Capture the cell that displays the provided text and extract its [X, Y] central coordinate. 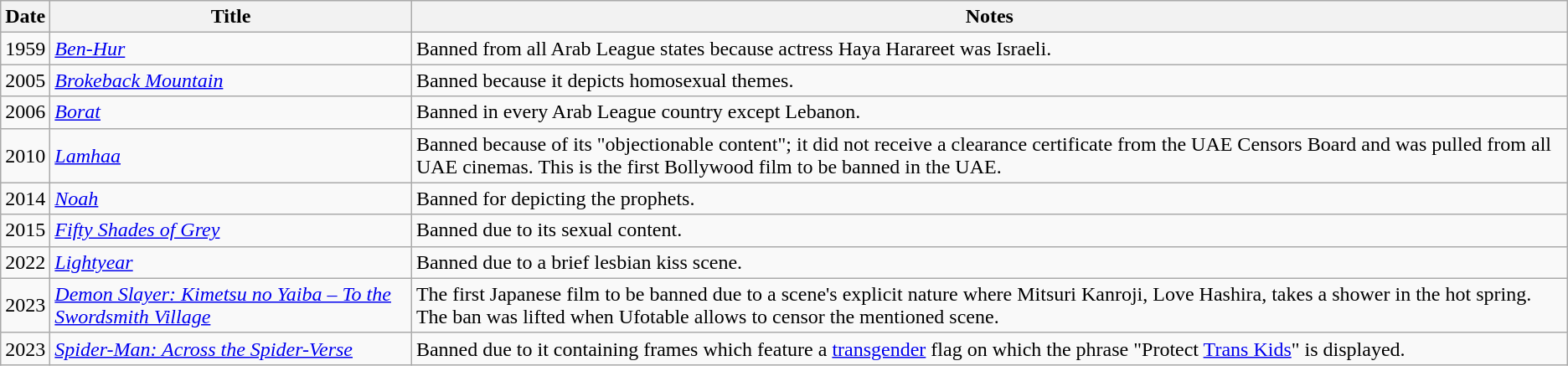
Brokeback Mountain [231, 80]
2010 [25, 156]
Date [25, 17]
Notes [989, 17]
2022 [25, 262]
Banned due to its sexual content. [989, 230]
Spider-Man: Across the Spider-Verse [231, 348]
Lightyear [231, 262]
Banned because it depicts homosexual themes. [989, 80]
Lamhaa [231, 156]
Noah [231, 198]
Demon Slayer: Kimetsu no Yaiba – To the Swordsmith Village [231, 305]
Banned due to it containing frames which feature a transgender flag on which the phrase "Protect Trans Kids" is displayed. [989, 348]
Ben-Hur [231, 49]
1959 [25, 49]
2014 [25, 198]
Banned due to a brief lesbian kiss scene. [989, 262]
2006 [25, 112]
2015 [25, 230]
Banned in every Arab League country except Lebanon. [989, 112]
Borat [231, 112]
Fifty Shades of Grey [231, 230]
2005 [25, 80]
Title [231, 17]
Banned from all Arab League states because actress Haya Harareet was Israeli. [989, 49]
Banned for depicting the prophets. [989, 198]
